Locate the cell with the specified text and output its [x, y] center coordinate. 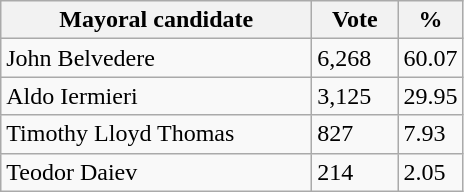
John Belvedere [156, 58]
Timothy Lloyd Thomas [156, 134]
2.05 [430, 172]
60.07 [430, 58]
6,268 [355, 58]
214 [355, 172]
Aldo Iermieri [156, 96]
Vote [355, 20]
29.95 [430, 96]
7.93 [430, 134]
% [430, 20]
3,125 [355, 96]
Mayoral candidate [156, 20]
827 [355, 134]
Teodor Daiev [156, 172]
